Locate the cell with the specified text and output its (X, Y) center coordinate. 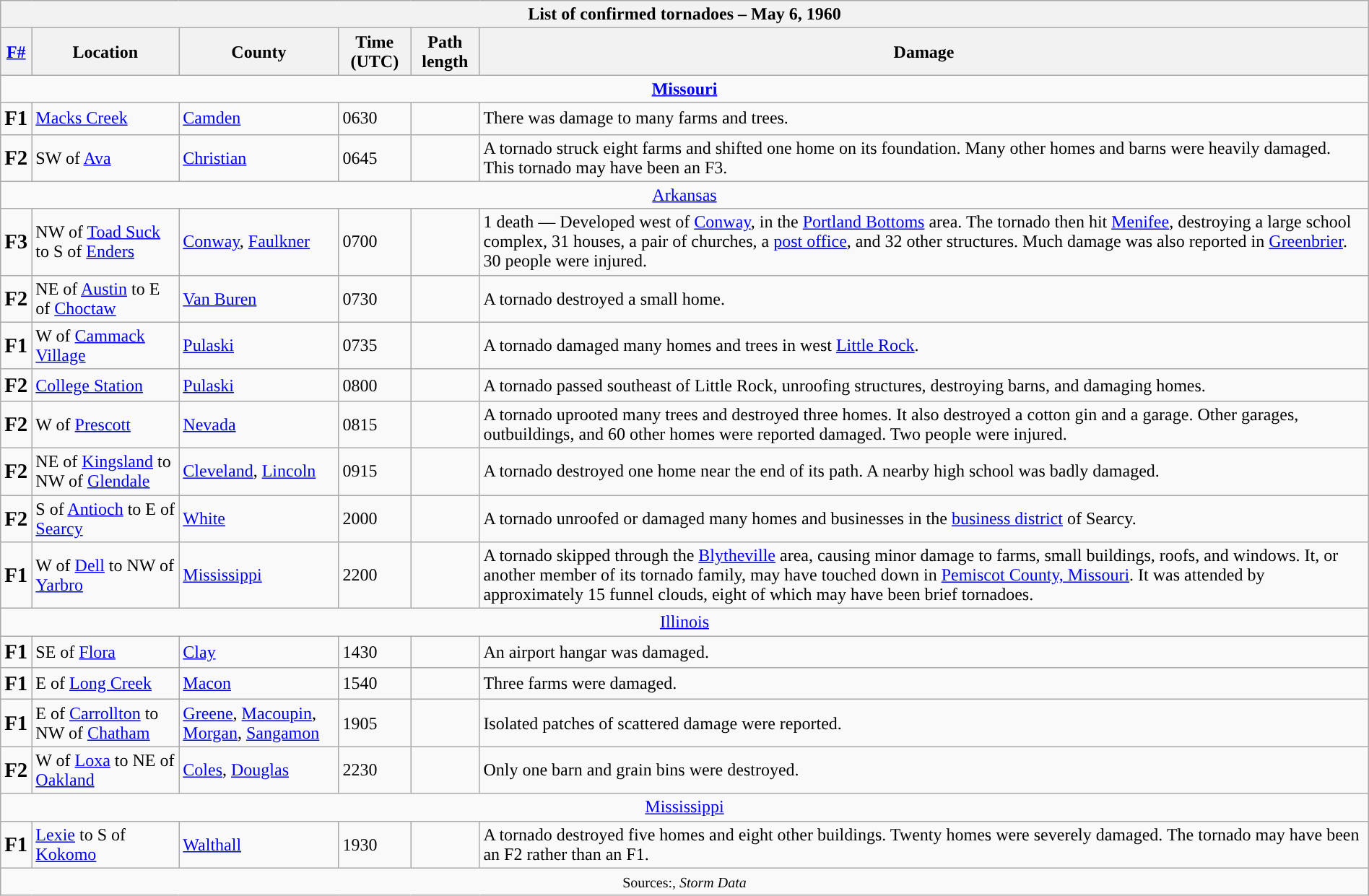
Conway, Faulkner (258, 242)
An airport hangar was damaged. (924, 652)
Damage (924, 52)
White (258, 518)
0915 (375, 471)
2000 (375, 518)
Lexie to S of Kokomo (105, 845)
NW of Toad Suck to S of Enders (105, 242)
Sources:, Storm Data (684, 882)
0815 (375, 425)
NE of Austin to E of Choctaw (105, 299)
E of Long Creek (105, 684)
0645 (375, 157)
Location (105, 52)
1430 (375, 652)
Macon (258, 684)
2230 (375, 770)
1540 (375, 684)
There was damage to many farms and trees. (924, 118)
A tornado destroyed a small home. (924, 299)
Isolated patches of scattered damage were reported. (924, 723)
Christian (258, 157)
0630 (375, 118)
W of Dell to NW of Yarbro (105, 575)
SW of Ava (105, 157)
College Station (105, 385)
2200 (375, 575)
County (258, 52)
A tornado unroofed or damaged many homes and businesses in the business district of Searcy. (924, 518)
F# (16, 52)
Coles, Douglas (258, 770)
A tornado passed southeast of Little Rock, unroofing structures, destroying barns, and damaging homes. (924, 385)
1905 (375, 723)
0735 (375, 345)
E of Carrollton to NW of Chatham (105, 723)
A tornado destroyed five homes and eight other buildings. Twenty homes were severely damaged. The tornado may have been an F2 rather than an F1. (924, 845)
W of Loxa to NE of Oakland (105, 770)
0700 (375, 242)
Three farms were damaged. (924, 684)
Van Buren (258, 299)
0730 (375, 299)
A tornado destroyed one home near the end of its path. A nearby high school was badly damaged. (924, 471)
Time (UTC) (375, 52)
Macks Creek (105, 118)
Missouri (684, 89)
0800 (375, 385)
Nevada (258, 425)
Cleveland, Lincoln (258, 471)
F3 (16, 242)
Arkansas (684, 195)
Illinois (684, 622)
Path length (445, 52)
List of confirmed tornadoes – May 6, 1960 (684, 14)
Camden (258, 118)
Greene, Macoupin, Morgan, Sangamon (258, 723)
A tornado damaged many homes and trees in west Little Rock. (924, 345)
Clay (258, 652)
1930 (375, 845)
S of Antioch to E of Searcy (105, 518)
NE of Kingsland to NW of Glendale (105, 471)
SE of Flora (105, 652)
W of Cammack Village (105, 345)
W of Prescott (105, 425)
Walthall (258, 845)
Only one barn and grain bins were destroyed. (924, 770)
